Locate the cell with the specified text and output its [x, y] center coordinate. 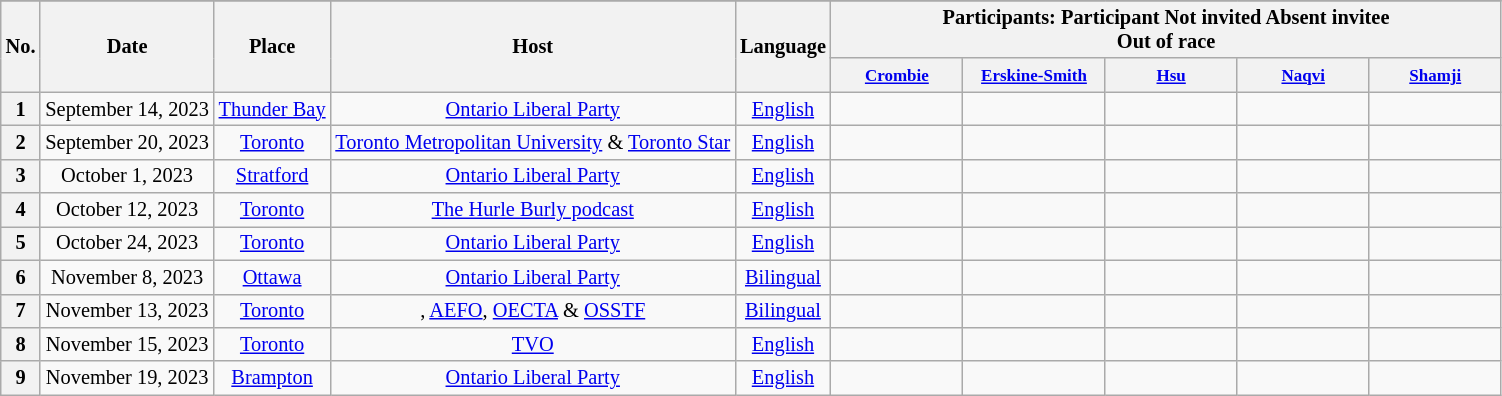
Crombie [897, 75]
2 [21, 142]
8 [21, 344]
November 15, 2023 [126, 344]
, AEFO, OECTA & OSSTF [532, 311]
Erskine-Smith [1034, 75]
Host [532, 46]
Stratford [272, 176]
6 [21, 277]
October 24, 2023 [126, 243]
September 20, 2023 [126, 142]
Naqvi [1303, 75]
5 [21, 243]
November 13, 2023 [126, 311]
Date [126, 46]
Thunder Bay [272, 109]
7 [21, 311]
Ottawa [272, 277]
3 [21, 176]
9 [21, 378]
1 [21, 109]
October 1, 2023 [126, 176]
Hsu [1171, 75]
November 8, 2023 [126, 277]
The Hurle Burly podcast [532, 210]
Place [272, 46]
Language [783, 46]
TVO [532, 344]
September 14, 2023 [126, 109]
Toronto Metropolitan University & Toronto Star [532, 142]
Brampton [272, 378]
No. [21, 46]
Participants: Participant Not invited Absent invitee Out of race [1166, 29]
Shamji [1435, 75]
4 [21, 210]
November 19, 2023 [126, 378]
October 12, 2023 [126, 210]
